Locate the cell with the specified text and output its [X, Y] center coordinate. 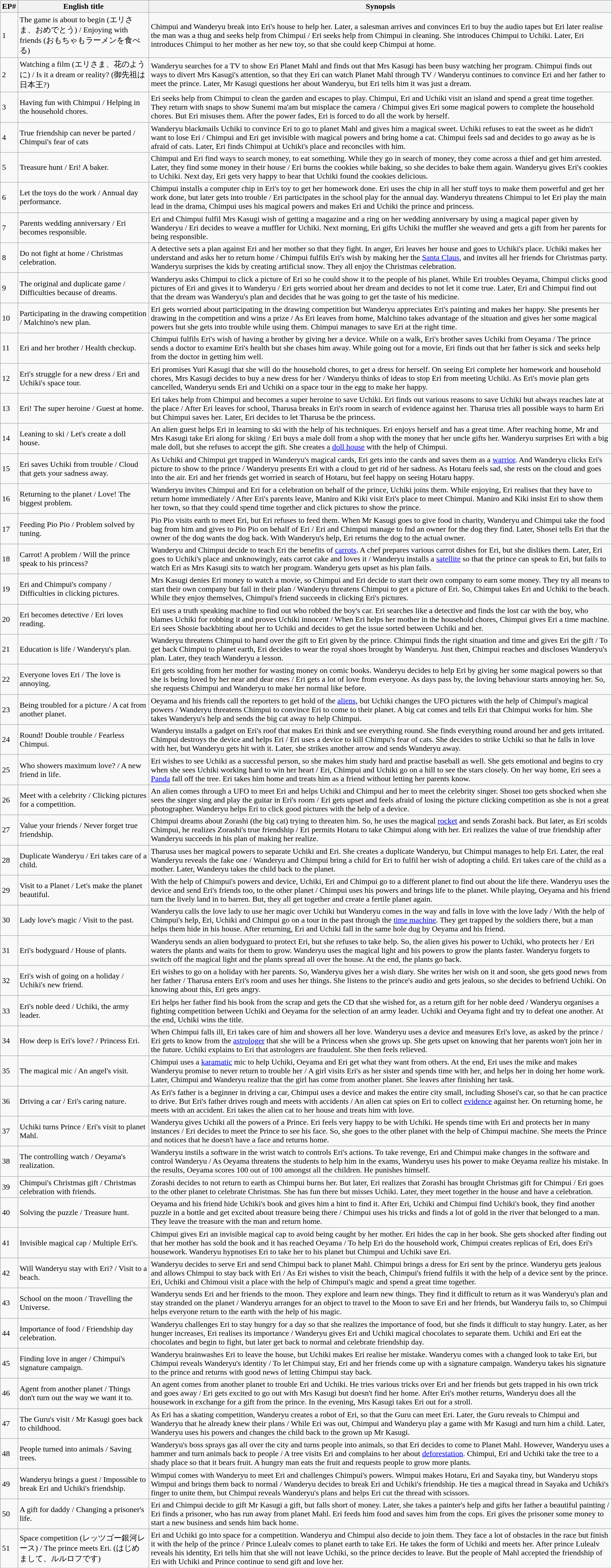
Lady love's magic / Visit to the past. [83, 920]
25 [9, 770]
Wanderyu brings a guest / Impossible to break Eri and Uchiki's friendship. [83, 1484]
36 [9, 1101]
Eri and Chimpui's company / Difficulties in clicking pictures. [83, 589]
Synopsis [381, 7]
The original and duplicate game / Difficulties because of dreams. [83, 288]
50 [9, 1514]
2 [9, 75]
49 [9, 1484]
Eri becomes detective / Eri loves reading. [83, 619]
27 [9, 830]
40 [9, 1213]
Uchiki turns Prince / Eri's visit to planet Mahl. [83, 1131]
7 [9, 228]
17 [9, 529]
The controlling watch / Oeyama's realization. [83, 1161]
Eri's noble deed / Uchiki, the army leader. [83, 1011]
How deep is Eri's love? / Princess Eri. [83, 1041]
Education is life / Wanderyu's plan. [83, 649]
Finding love in anger / Chimpui's signature campaign. [83, 1363]
46 [9, 1393]
47 [9, 1423]
Eri's struggle for a new dress / Eri and Uchiki's space tour. [83, 378]
Invisible magical cap / Multiple Eri's. [83, 1243]
37 [9, 1131]
Participating in the drawing competition / Malchino's new plan. [83, 318]
Treasure hunt / Eri! A baker. [83, 167]
16 [9, 499]
Feeding Pio Pio / Problem solved by tuning. [83, 529]
The magical mic / An angel's visit. [83, 1071]
48 [9, 1453]
23 [9, 710]
Importance of food / Friendship day celebration. [83, 1333]
True friendship can never be parted / Chimpui's fear of cats [83, 137]
9 [9, 288]
33 [9, 1011]
Solving the puzzle / Treasure hunt. [83, 1213]
English title [83, 7]
Eri and her brother / Health checkup. [83, 348]
43 [9, 1303]
A gift for daddy / Changing a prisoner's life. [83, 1514]
Value your friends / Never forget true friendship. [83, 830]
Being troubled for a picture / A cat from another planet. [83, 710]
Eri! The super heroine / Guest at home. [83, 408]
10 [9, 318]
32 [9, 980]
5 [9, 167]
Parents wedding anniversary / Eri becomes responsible. [83, 228]
3 [9, 107]
Do not fight at home / Christmas celebration. [83, 258]
Returning to the planet / Love! The biggest problem. [83, 499]
Who showers maximum love? / A new friend in life. [83, 770]
Eri's bodyguard / House of plants. [83, 950]
Round! Double trouble / Fearless Chimpui. [83, 740]
Eri saves Uchiki from trouble / Cloud that gets your sadness away. [83, 468]
38 [9, 1161]
51 [9, 1548]
24 [9, 740]
42 [9, 1273]
Having fun with Chimpui / Helping in the household chores. [83, 107]
Meet with a celebrity / Clicking pictures for a competition. [83, 800]
Will Wanderyu stay with Eri? / Visit to a beach. [83, 1273]
29 [9, 890]
44 [9, 1333]
22 [9, 679]
34 [9, 1041]
School on the moon / Travelling the Universe. [83, 1303]
31 [9, 950]
13 [9, 408]
15 [9, 468]
Everyone loves Eri / The love is annoying. [83, 679]
4 [9, 137]
6 [9, 198]
Carrot! A problem / Will the prince speak to his princess? [83, 559]
18 [9, 559]
Driving a car / Eri's caring nature. [83, 1101]
39 [9, 1187]
Leaning to ski / Let's create a doll house. [83, 438]
12 [9, 378]
11 [9, 348]
Chimpui's Christmas gift / Christmas celebration with friends. [83, 1187]
21 [9, 649]
14 [9, 438]
Space competition (レッツゴー銀河レース) / The prince meets Eri. (はじめまして、ルルロフです) [83, 1548]
Duplicate Wanderyu / Eri takes care of a child. [83, 860]
Eri's wish of going on a holiday / Uchiki's new friend. [83, 980]
19 [9, 589]
Let the toys do the work / Annual day performance. [83, 198]
45 [9, 1363]
8 [9, 258]
35 [9, 1071]
EP# [9, 7]
The Guru's visit / Mr Kasugi goes back to childhood. [83, 1423]
30 [9, 920]
People turned into animals / Saving trees. [83, 1453]
1 [9, 35]
20 [9, 619]
Watching a film (エリさま、花のように) / Is it a dream or reality? (御先祖は日本王?) [83, 75]
Agent from another planet / Things don't turn out the way we want it to. [83, 1393]
41 [9, 1243]
26 [9, 800]
Visit to a Planet / Let's make the planet beautiful. [83, 890]
28 [9, 860]
The game is about to begin (エリさま、おめでとう) / Enjoying with friends (おもちゃもラーメンを食べる) [83, 35]
